Pinpoint the cell where the given text exists, returning its [X, Y] midpoint coordinate. 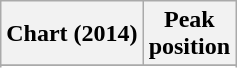
Chart (2014) [72, 34]
Peakposition [189, 34]
